Scan for the cell matching the given text and deliver its (X, Y) coordinate at center. 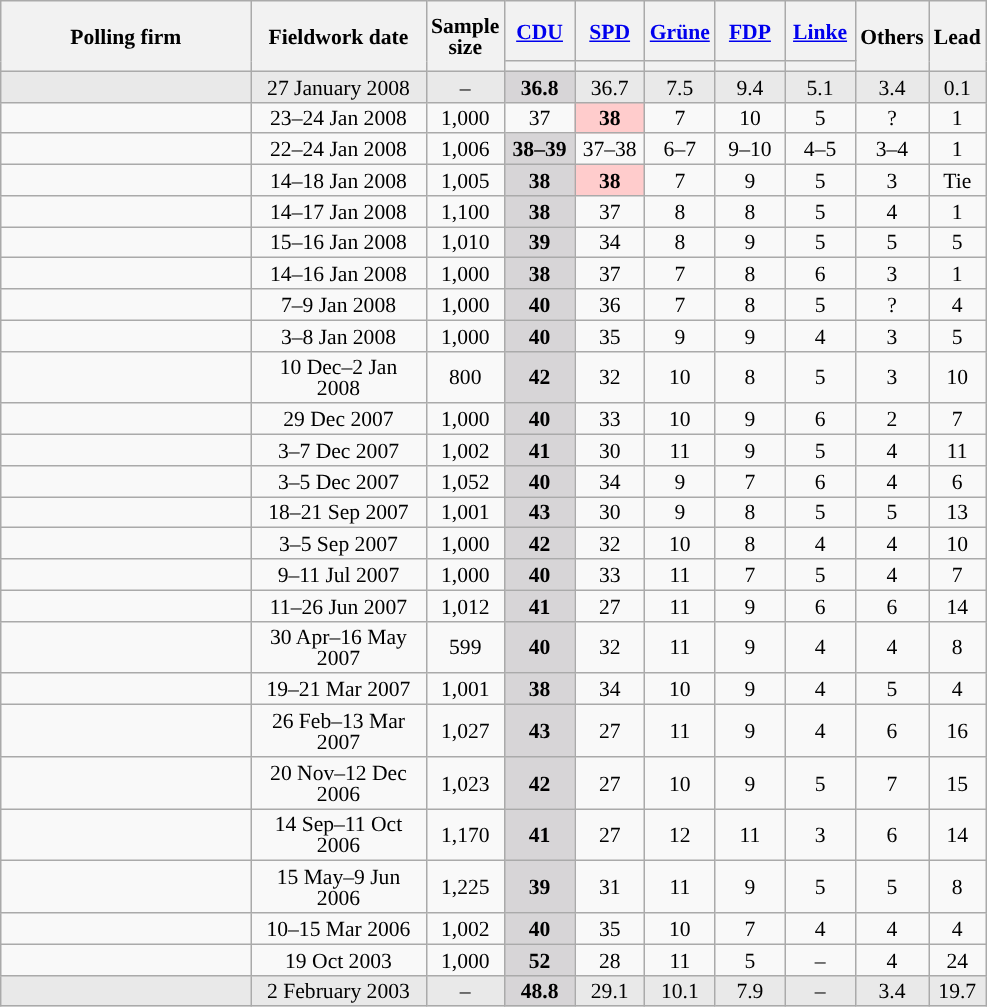
Polling firm (126, 36)
26 Feb–13 Mar 2007 (338, 731)
15 May–9 Jun 2006 (338, 887)
1,225 (465, 887)
24 (958, 960)
14–18 Jan 2008 (338, 180)
29.1 (610, 990)
7.9 (750, 990)
Lead (958, 36)
14–17 Jan 2008 (338, 212)
800 (465, 377)
10.1 (680, 990)
7.5 (680, 86)
2 February 2003 (338, 990)
3–7 Dec 2007 (338, 450)
Grüne (680, 31)
13 (958, 512)
16 (958, 731)
36 (610, 304)
31 (610, 887)
CDU (539, 31)
27 January 2008 (338, 86)
36.8 (539, 86)
1,023 (465, 783)
19 Oct 2003 (338, 960)
19.7 (958, 990)
Others (892, 36)
SPD (610, 31)
7–9 Jan 2008 (338, 304)
9.4 (750, 86)
3–5 Dec 2007 (338, 482)
6–7 (680, 150)
1,010 (465, 242)
12 (680, 835)
10 Dec–2 Jan 2008 (338, 377)
14 Sep–11 Oct 2006 (338, 835)
1,100 (465, 212)
15 (958, 783)
37–38 (610, 150)
10–15 Mar 2006 (338, 928)
38–39 (539, 150)
14–16 Jan 2008 (338, 274)
48.8 (539, 990)
9–10 (750, 150)
599 (465, 647)
3–8 Jan 2008 (338, 336)
15–16 Jan 2008 (338, 242)
0.1 (958, 86)
FDP (750, 31)
18–21 Sep 2007 (338, 512)
11–26 Jun 2007 (338, 606)
29 Dec 2007 (338, 420)
52 (539, 960)
Tie (958, 180)
30 Apr–16 May 2007 (338, 647)
23–24 Jan 2008 (338, 118)
22–24 Jan 2008 (338, 150)
28 (610, 960)
36.7 (610, 86)
Linke (820, 31)
1,052 (465, 482)
3–5 Sep 2007 (338, 544)
1,006 (465, 150)
1,170 (465, 835)
3–4 (892, 150)
4–5 (820, 150)
Samplesize (465, 36)
20 Nov–12 Dec 2006 (338, 783)
1,012 (465, 606)
9–11 Jul 2007 (338, 574)
2 (892, 420)
1,005 (465, 180)
5.1 (820, 86)
1,027 (465, 731)
Fieldwork date (338, 36)
19–21 Mar 2007 (338, 690)
